Locate the cell with the specified text and output its (X, Y) center coordinate. 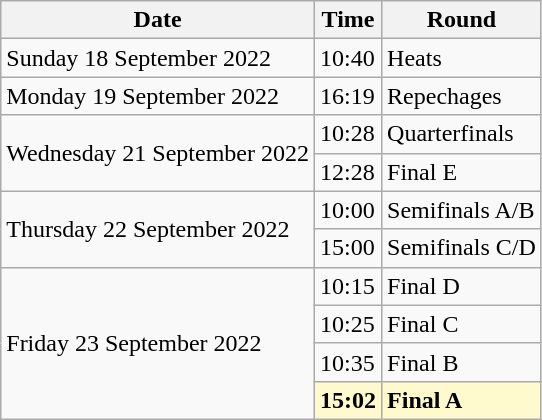
10:00 (348, 210)
Heats (462, 58)
Final E (462, 172)
Final B (462, 362)
Thursday 22 September 2022 (158, 229)
Quarterfinals (462, 134)
12:28 (348, 172)
10:25 (348, 324)
10:35 (348, 362)
15:02 (348, 400)
Semifinals C/D (462, 248)
15:00 (348, 248)
Round (462, 20)
Final A (462, 400)
Final C (462, 324)
Semifinals A/B (462, 210)
10:40 (348, 58)
10:15 (348, 286)
Friday 23 September 2022 (158, 343)
Wednesday 21 September 2022 (158, 153)
Repechages (462, 96)
Final D (462, 286)
16:19 (348, 96)
Monday 19 September 2022 (158, 96)
Time (348, 20)
Date (158, 20)
Sunday 18 September 2022 (158, 58)
10:28 (348, 134)
